Capture the cell that displays the provided text and extract its (X, Y) central coordinate. 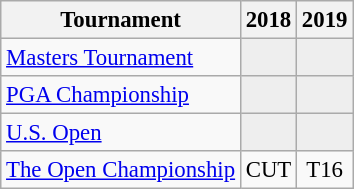
PGA Championship (121, 95)
Masters Tournament (121, 58)
2018 (268, 20)
The Open Championship (121, 170)
Tournament (121, 20)
U.S. Open (121, 133)
2019 (325, 20)
T16 (325, 170)
CUT (268, 170)
